Output the [x, y] coordinate of the center of the cell containing the given text.  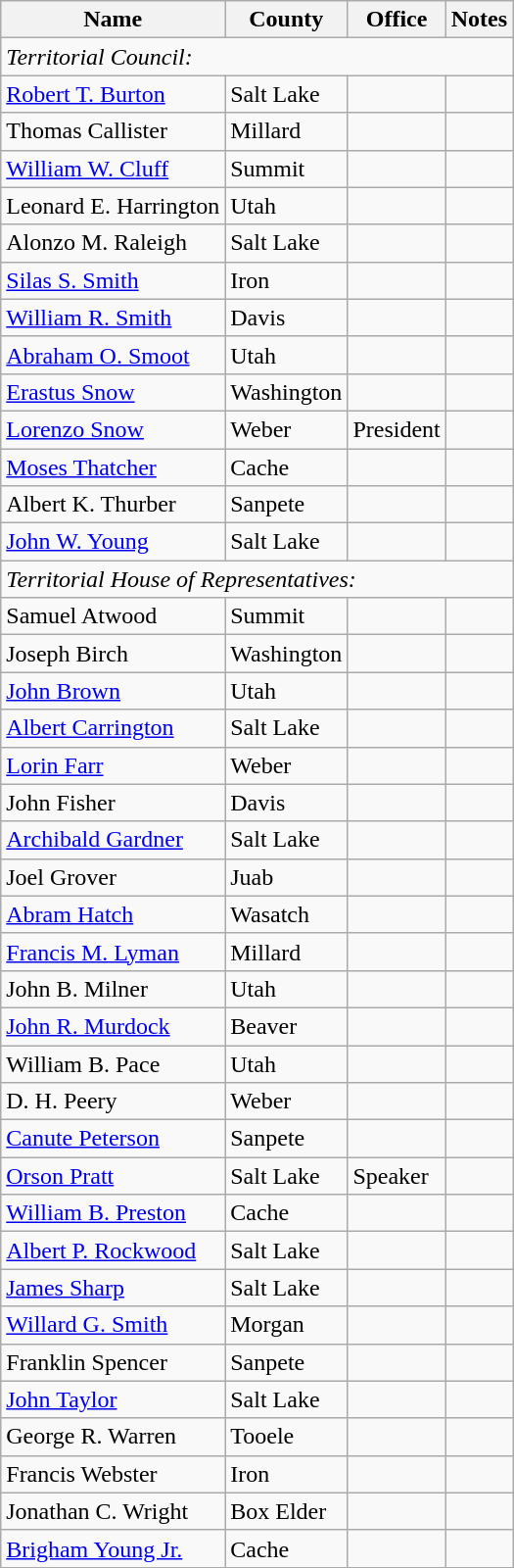
D. H. Peery [114, 1102]
Erastus Snow [114, 392]
Office [397, 20]
President [397, 429]
Albert K. Thurber [114, 505]
Morgan [286, 1325]
Joel Grover [114, 877]
Francis M. Lyman [114, 952]
Albert Carrington [114, 728]
Robert T. Burton [114, 94]
John Taylor [114, 1399]
Territorial House of Representatives: [257, 579]
Abraham O. Smoot [114, 355]
Abram Hatch [114, 914]
Territorial Council: [257, 57]
Silas S. Smith [114, 280]
Lorin Farr [114, 765]
John Fisher [114, 803]
Name [114, 20]
William B. Preston [114, 1213]
Francis Webster [114, 1474]
Samuel Atwood [114, 616]
Jonathan C. Wright [114, 1511]
Lorenzo Snow [114, 429]
John Brown [114, 691]
John B. Milner [114, 989]
Franklin Spencer [114, 1362]
Wasatch [286, 914]
James Sharp [114, 1288]
Box Elder [286, 1511]
Speaker [397, 1176]
County [286, 20]
Joseph Birch [114, 654]
Tooele [286, 1437]
Thomas Callister [114, 131]
Brigham Young Jr. [114, 1548]
Alonzo M. Raleigh [114, 243]
Leonard E. Harrington [114, 206]
William B. Pace [114, 1063]
Archibald Gardner [114, 840]
Orson Pratt [114, 1176]
Moses Thatcher [114, 467]
Willard G. Smith [114, 1325]
William R. Smith [114, 318]
John R. Murdock [114, 1026]
William W. Cluff [114, 169]
John W. Young [114, 542]
George R. Warren [114, 1437]
Albert P. Rockwood [114, 1250]
Beaver [286, 1026]
Notes [479, 20]
Canute Peterson [114, 1139]
Juab [286, 877]
